Return (X, Y) of the center of cell containing provided text 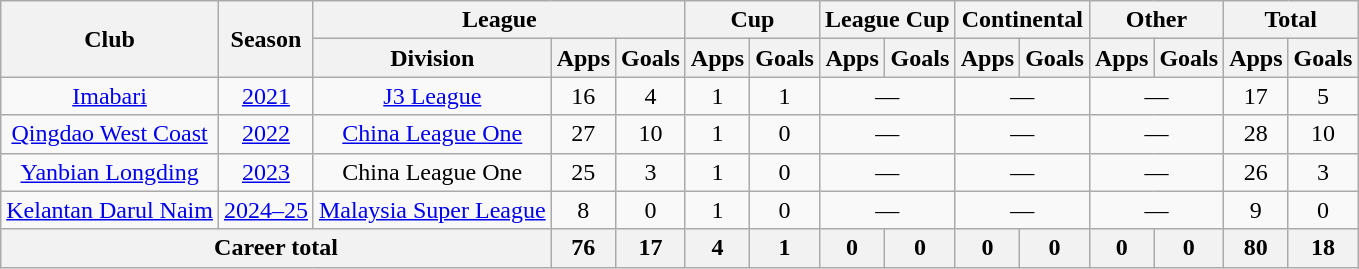
2023 (266, 172)
Division (432, 58)
Kelantan Darul Naim (110, 210)
25 (583, 172)
2021 (266, 96)
9 (1256, 210)
Total (1291, 20)
Qingdao West Coast (110, 134)
Career total (276, 248)
5 (1323, 96)
Season (266, 39)
Club (110, 39)
16 (583, 96)
Imabari (110, 96)
18 (1323, 248)
Malaysia Super League (432, 210)
80 (1256, 248)
28 (1256, 134)
Other (1156, 20)
J3 League (432, 96)
Cup (752, 20)
2024–25 (266, 210)
League Cup (887, 20)
26 (1256, 172)
League (499, 20)
27 (583, 134)
76 (583, 248)
Yanbian Longding (110, 172)
Continental (1022, 20)
2022 (266, 134)
8 (583, 210)
